Locate the cell with the specified text and output its (x, y) center coordinate. 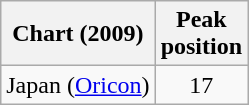
Japan (Oricon) (78, 85)
Peakposition (201, 34)
Chart (2009) (78, 34)
17 (201, 85)
